Output the [X, Y] coordinate of the center of the cell containing the given text.  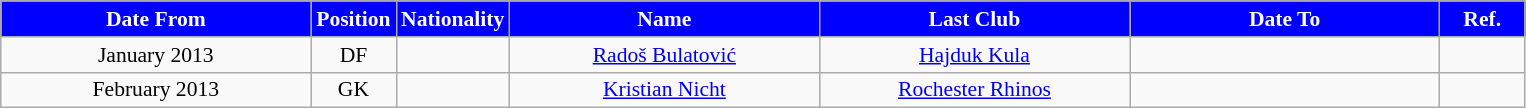
Last Club [974, 19]
Ref. [1482, 19]
February 2013 [156, 90]
Name [664, 19]
DF [354, 55]
Nationality [452, 19]
Kristian Nicht [664, 90]
Date From [156, 19]
January 2013 [156, 55]
Rochester Rhinos [974, 90]
Date To [1285, 19]
Hajduk Kula [974, 55]
Position [354, 19]
GK [354, 90]
Radoš Bulatović [664, 55]
